Output the [X, Y] coordinate of the center of the cell containing the given text.  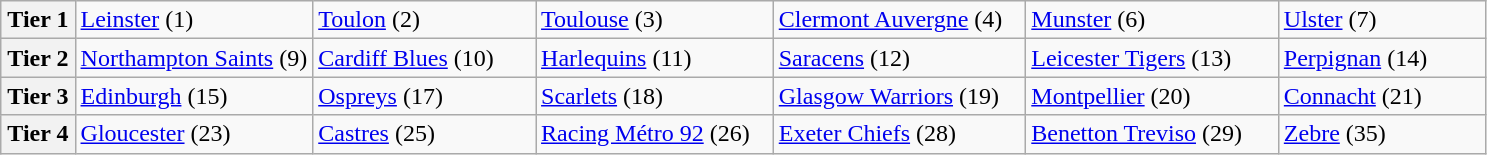
Tier 4 [38, 134]
Munster (6) [1152, 20]
Perpignan (14) [1382, 58]
Gloucester (23) [194, 134]
Leinster (1) [194, 20]
Ulster (7) [1382, 20]
Cardiff Blues (10) [424, 58]
Connacht (21) [1382, 96]
Toulon (2) [424, 20]
Castres (25) [424, 134]
Clermont Auvergne (4) [900, 20]
Tier 3 [38, 96]
Edinburgh (15) [194, 96]
Racing Métro 92 (26) [655, 134]
Tier 1 [38, 20]
Ospreys (17) [424, 96]
Toulouse (3) [655, 20]
Scarlets (18) [655, 96]
Saracens (12) [900, 58]
Tier 2 [38, 58]
Exeter Chiefs (28) [900, 134]
Montpellier (20) [1152, 96]
Harlequins (11) [655, 58]
Zebre (35) [1382, 134]
Benetton Treviso (29) [1152, 134]
Northampton Saints (9) [194, 58]
Leicester Tigers (13) [1152, 58]
Glasgow Warriors (19) [900, 96]
